Capture the cell that displays the provided text and extract its [X, Y] central coordinate. 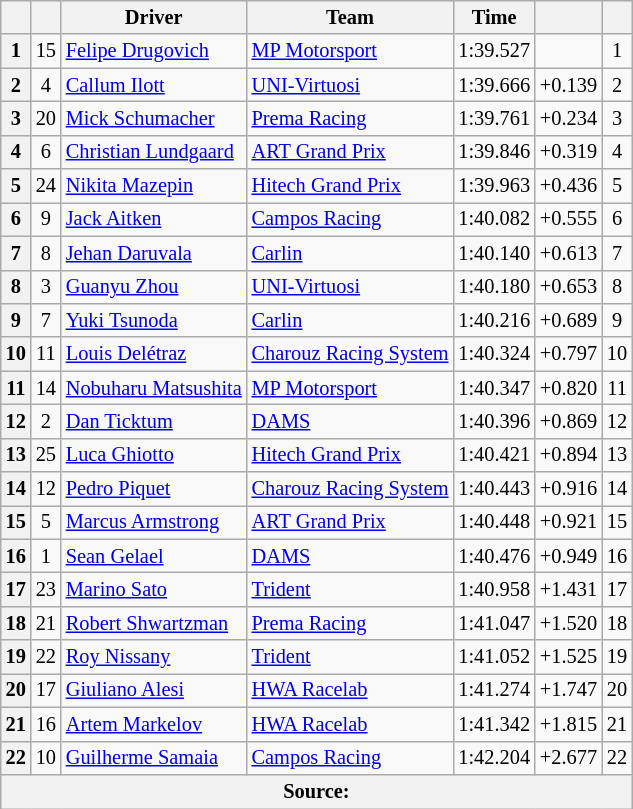
Luca Ghiotto [154, 455]
+0.916 [568, 489]
Marcus Armstrong [154, 522]
Louis Delétraz [154, 354]
+0.436 [568, 186]
1:40.216 [494, 320]
1:40.396 [494, 421]
1:40.448 [494, 522]
Marino Sato [154, 589]
Felipe Drugovich [154, 51]
Source: [316, 791]
1:39.527 [494, 51]
+0.820 [568, 388]
1:41.342 [494, 724]
+1.815 [568, 724]
24 [46, 186]
1:39.963 [494, 186]
23 [46, 589]
Robert Shwartzman [154, 623]
1:42.204 [494, 758]
+0.689 [568, 320]
Sean Gelael [154, 556]
Pedro Piquet [154, 489]
+0.319 [568, 152]
+0.653 [568, 287]
1:39.761 [494, 118]
1:41.052 [494, 657]
Team [350, 17]
+0.139 [568, 85]
+0.797 [568, 354]
1:40.443 [494, 489]
+2.677 [568, 758]
+1.525 [568, 657]
+0.555 [568, 219]
1:41.274 [494, 690]
+0.894 [568, 455]
+1.747 [568, 690]
1:41.047 [494, 623]
Jehan Daruvala [154, 253]
Yuki Tsunoda [154, 320]
1:40.347 [494, 388]
1:40.476 [494, 556]
Nikita Mazepin [154, 186]
1:40.421 [494, 455]
Dan Ticktum [154, 421]
Guilherme Samaia [154, 758]
Driver [154, 17]
Mick Schumacher [154, 118]
25 [46, 455]
1:40.958 [494, 589]
+0.234 [568, 118]
+0.613 [568, 253]
1:40.082 [494, 219]
1:40.180 [494, 287]
Time [494, 17]
+1.431 [568, 589]
Guanyu Zhou [154, 287]
Christian Lundgaard [154, 152]
+0.869 [568, 421]
Nobuharu Matsushita [154, 388]
Jack Aitken [154, 219]
Giuliano Alesi [154, 690]
1:40.140 [494, 253]
Callum Ilott [154, 85]
+0.949 [568, 556]
1:39.666 [494, 85]
+1.520 [568, 623]
1:39.846 [494, 152]
Artem Markelov [154, 724]
+0.921 [568, 522]
Roy Nissany [154, 657]
1:40.324 [494, 354]
